Detect which cell encompasses the target text, then output its (X, Y) center coordinate. 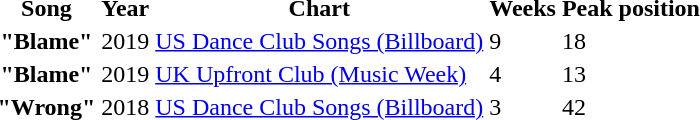
US Dance Club Songs (Billboard) (320, 41)
9 (523, 41)
UK Upfront Club (Music Week) (320, 74)
4 (523, 74)
